From the cell containing the given text, extract its center point as [X, Y] coordinate. 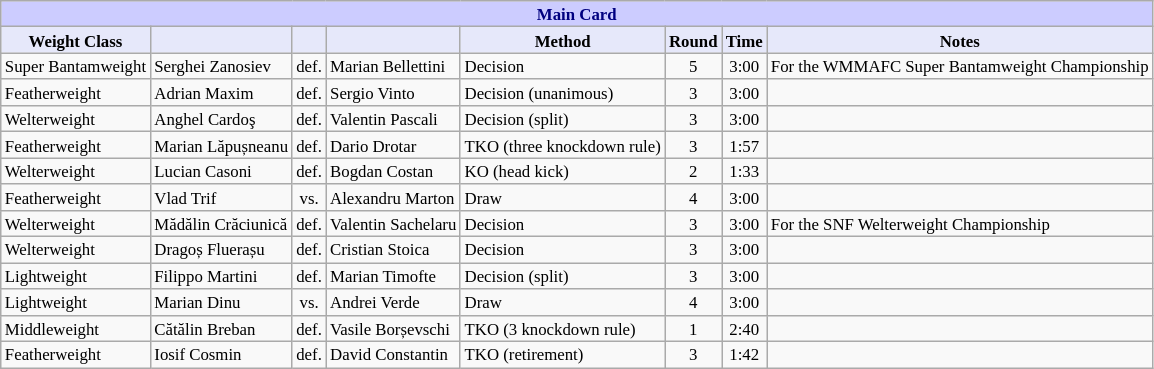
David Constantin [393, 355]
Middleweight [76, 328]
Vasile Borșevschi [393, 328]
Marian Dinu [221, 302]
Valentin Pascali [393, 119]
TKO (three knockdown rule) [562, 145]
Iosif Cosmin [221, 355]
2 [694, 171]
1 [694, 328]
Dario Drotar [393, 145]
For the SNF Welterweight Championship [960, 224]
Cristian Stoica [393, 250]
For the WMMAFC Super Bantamweight Championship [960, 66]
5 [694, 66]
Round [694, 40]
Bogdan Costan [393, 171]
2:40 [744, 328]
Decision (unanimous) [562, 93]
Filippo Martini [221, 276]
Method [562, 40]
Super Bantamweight [76, 66]
Cătălin Breban [221, 328]
1:42 [744, 355]
Valentin Sachelaru [393, 224]
Marian Lăpușneanu [221, 145]
Time [744, 40]
Lucian Casoni [221, 171]
Dragoș Fluerașu [221, 250]
Sergio Vinto [393, 93]
Adrian Maxim [221, 93]
Notes [960, 40]
Anghel Cardoş [221, 119]
Mădălin Crăciunică [221, 224]
TKO (retirement) [562, 355]
Alexandru Marton [393, 197]
Andrei Verde [393, 302]
Main Card [577, 14]
1:57 [744, 145]
Marian Timofte [393, 276]
Serghei Zanosiev [221, 66]
Marian Bellettini [393, 66]
1:33 [744, 171]
Vlad Trif [221, 197]
Weight Class [76, 40]
TKO (3 knockdown rule) [562, 328]
KO (head kick) [562, 171]
